Provide the [X, Y] coordinate of the cell's center where the given text is located.  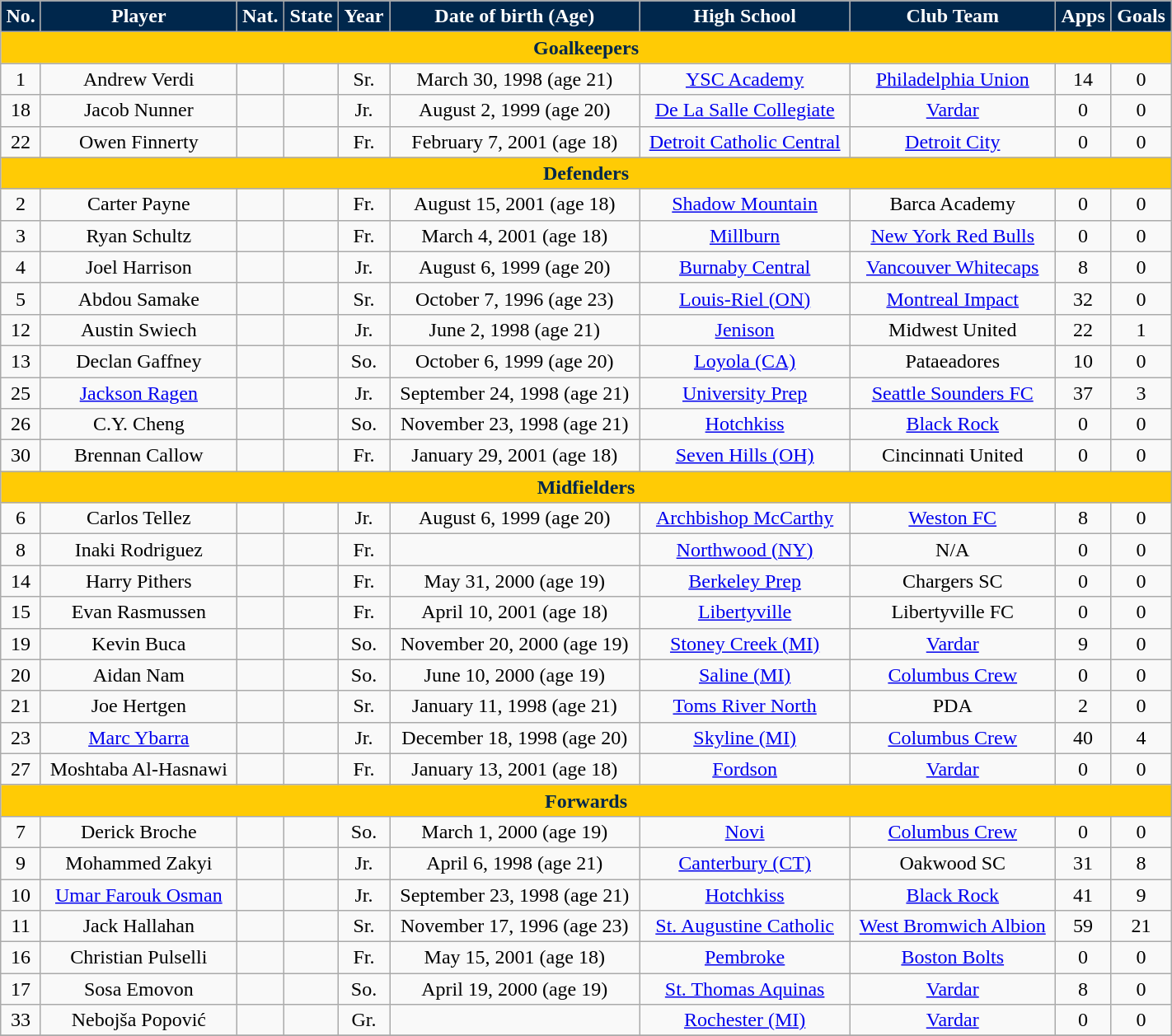
Jackson Ragen [138, 393]
Umar Farouk Osman [138, 894]
Novi [745, 832]
Barca Academy [953, 204]
Year [364, 16]
31 [1083, 863]
26 [21, 424]
Joe Hertgen [138, 706]
January 11, 1998 (age 21) [514, 706]
No. [21, 16]
16 [21, 958]
Christian Pulselli [138, 958]
University Prep [745, 393]
Seven Hills (OH) [745, 456]
32 [1083, 298]
Detroit Catholic Central [745, 142]
Midwest United [953, 330]
May 31, 2000 (age 19) [514, 581]
August 2, 1999 (age 20) [514, 110]
13 [21, 361]
C.Y. Cheng [138, 424]
Rochester (MI) [745, 1020]
Chargers SC [953, 581]
15 [21, 612]
19 [21, 644]
25 [21, 393]
August 15, 2001 (age 18) [514, 204]
Date of birth (Age) [514, 16]
12 [21, 330]
November 23, 1998 (age 21) [514, 424]
March 30, 1998 (age 21) [514, 79]
Carlos Tellez [138, 518]
Berkeley Prep [745, 581]
Nat. [260, 16]
Libertyville FC [953, 612]
Stoney Creek (MI) [745, 644]
Club Team [953, 16]
Midfielders [586, 487]
January 13, 2001 (age 18) [514, 769]
Northwood (NY) [745, 550]
37 [1083, 393]
Forwards [586, 800]
Seattle Sounders FC [953, 393]
20 [21, 675]
Shadow Mountain [745, 204]
March 1, 2000 (age 19) [514, 832]
Gr. [364, 1020]
St. Augustine Catholic [745, 926]
Evan Rasmussen [138, 612]
Toms River North [745, 706]
Abdou Samake [138, 298]
Austin Swiech [138, 330]
Millburn [745, 236]
Archbishop McCarthy [745, 518]
27 [21, 769]
Weston FC [953, 518]
Pembroke [745, 958]
Kevin Buca [138, 644]
Cincinnati United [953, 456]
New York Red Bulls [953, 236]
May 15, 2001 (age 18) [514, 958]
Mohammed Zakyi [138, 863]
41 [1083, 894]
October 7, 1996 (age 23) [514, 298]
September 24, 1998 (age 21) [514, 393]
Philadelphia Union [953, 79]
59 [1083, 926]
October 6, 1999 (age 20) [514, 361]
Player [138, 16]
Pataeadores [953, 361]
Canterbury (CT) [745, 863]
YSC Academy [745, 79]
Joel Harrison [138, 267]
Montreal Impact [953, 298]
February 7, 2001 (age 18) [514, 142]
Moshtaba Al-Hasnawi [138, 769]
33 [21, 1020]
Fordson [745, 769]
Apps [1083, 16]
April 10, 2001 (age 18) [514, 612]
11 [21, 926]
November 20, 2000 (age 19) [514, 644]
Andrew Verdi [138, 79]
18 [21, 110]
PDA [953, 706]
7 [21, 832]
March 4, 2001 (age 18) [514, 236]
January 29, 2001 (age 18) [514, 456]
Skyline (MI) [745, 738]
Saline (MI) [745, 675]
6 [21, 518]
Inaki Rodriguez [138, 550]
Marc Ybarra [138, 738]
Vancouver Whitecaps [953, 267]
November 17, 1996 (age 23) [514, 926]
Goals [1141, 16]
Loyola (CA) [745, 361]
Oakwood SC [953, 863]
Defenders [586, 173]
Goalkeepers [586, 48]
Declan Gaffney [138, 361]
30 [21, 456]
April 19, 2000 (age 19) [514, 989]
Derick Broche [138, 832]
Ryan Schultz [138, 236]
5 [21, 298]
Owen Finnerty [138, 142]
Carter Payne [138, 204]
Boston Bolts [953, 958]
Sosa Emovon [138, 989]
De La Salle Collegiate [745, 110]
June 2, 1998 (age 21) [514, 330]
Burnaby Central [745, 267]
St. Thomas Aquinas [745, 989]
September 23, 1998 (age 21) [514, 894]
West Bromwich Albion [953, 926]
Louis-Riel (ON) [745, 298]
Brennan Callow [138, 456]
Jacob Nunner [138, 110]
June 10, 2000 (age 19) [514, 675]
17 [21, 989]
Jack Hallahan [138, 926]
N/A [953, 550]
State [311, 16]
Detroit City [953, 142]
High School [745, 16]
23 [21, 738]
December 18, 1998 (age 20) [514, 738]
April 6, 1998 (age 21) [514, 863]
Harry Pithers [138, 581]
Jenison [745, 330]
40 [1083, 738]
Libertyville [745, 612]
Aidan Nam [138, 675]
Nebojša Popović [138, 1020]
